Provide the [X, Y] coordinate of the cell's center where the given text is located.  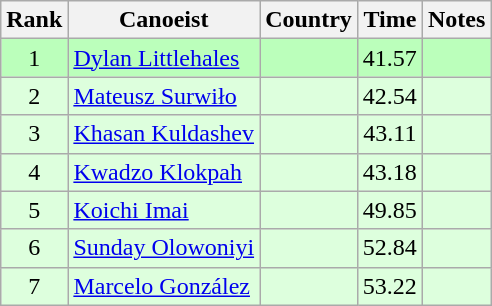
2 [34, 96]
Khasan Kuldashev [164, 134]
43.18 [390, 172]
5 [34, 210]
Rank [34, 20]
Marcelo González [164, 286]
Sunday Olowoniyi [164, 248]
Notes [456, 20]
41.57 [390, 58]
53.22 [390, 286]
Canoeist [164, 20]
Dylan Littlehales [164, 58]
1 [34, 58]
3 [34, 134]
4 [34, 172]
Country [309, 20]
42.54 [390, 96]
Mateusz Surwiło [164, 96]
49.85 [390, 210]
Kwadzo Klokpah [164, 172]
Koichi Imai [164, 210]
6 [34, 248]
43.11 [390, 134]
Time [390, 20]
52.84 [390, 248]
7 [34, 286]
